Determine the (x, y) coordinate at the center of the cell enclosing the given text.  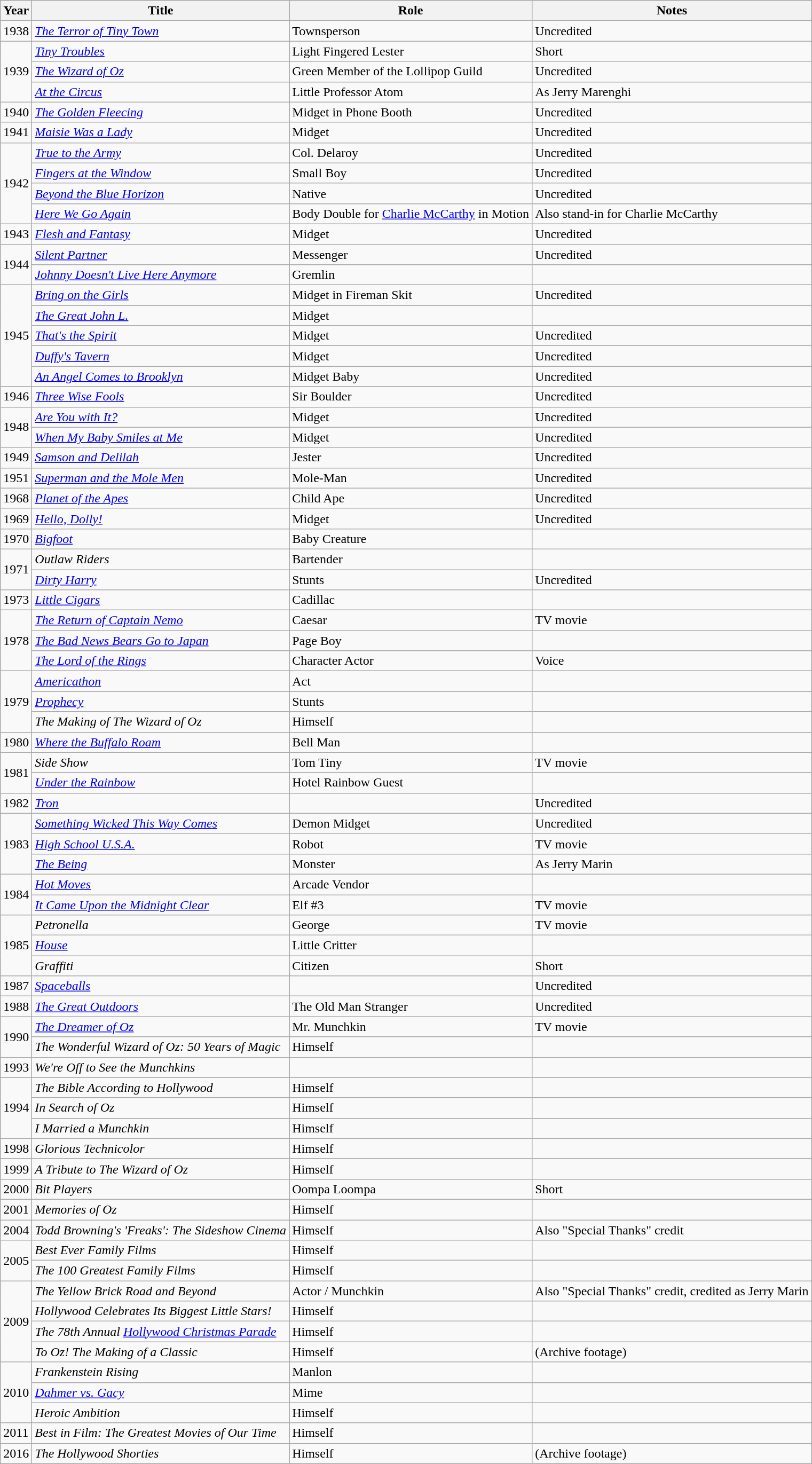
Elf #3 (411, 905)
Character Actor (411, 661)
As Jerry Marin (672, 864)
1984 (16, 894)
Are You with It? (161, 417)
Townsperson (411, 31)
1942 (16, 183)
The Old Man Stranger (411, 1006)
Here We Go Again (161, 214)
Cadillac (411, 600)
A Tribute to The Wizard of Oz (161, 1169)
Maisie Was a Lady (161, 132)
Americathon (161, 681)
Memories of Oz (161, 1209)
1939 (16, 72)
1948 (16, 427)
At the Circus (161, 92)
Duffy's Tavern (161, 356)
The Yellow Brick Road and Beyond (161, 1291)
Monster (411, 864)
1993 (16, 1067)
1985 (16, 946)
Also "Special Thanks" credit (672, 1230)
Mole-Man (411, 478)
1988 (16, 1006)
1944 (16, 265)
Midget Baby (411, 376)
Caesar (411, 620)
Sir Boulder (411, 397)
Hotel Rainbow Guest (411, 783)
Arcade Vendor (411, 884)
Notes (672, 11)
The 100 Greatest Family Films (161, 1271)
The Lord of the Rings (161, 661)
Silent Partner (161, 255)
Best Ever Family Films (161, 1250)
Heroic Ambition (161, 1413)
Little Cigars (161, 600)
Year (16, 11)
The Return of Captain Nemo (161, 620)
Tiny Troubles (161, 51)
Bell Man (411, 742)
Hollywood Celebrates Its Biggest Little Stars! (161, 1311)
1987 (16, 986)
2011 (16, 1433)
The Wonderful Wizard of Oz: 50 Years of Magic (161, 1047)
1945 (16, 336)
1943 (16, 234)
Act (411, 681)
An Angel Comes to Brooklyn (161, 376)
True to the Army (161, 153)
1941 (16, 132)
1971 (16, 569)
Midget in Fireman Skit (411, 295)
I Married a Munchkin (161, 1128)
Also "Special Thanks" credit, credited as Jerry Marin (672, 1291)
The 78th Annual Hollywood Christmas Parade (161, 1332)
The Hollywood Shorties (161, 1453)
Three Wise Fools (161, 397)
1994 (16, 1108)
As Jerry Marenghi (672, 92)
Bigfoot (161, 539)
Hello, Dolly! (161, 518)
Planet of the Apes (161, 498)
Superman and the Mole Men (161, 478)
Also stand-in for Charlie McCarthy (672, 214)
The Being (161, 864)
1990 (16, 1037)
2005 (16, 1261)
Role (411, 11)
1938 (16, 31)
1951 (16, 478)
2004 (16, 1230)
The Wizard of Oz (161, 72)
Child Ape (411, 498)
The Making of The Wizard of Oz (161, 722)
Baby Creature (411, 539)
Beyond the Blue Horizon (161, 193)
Midget in Phone Booth (411, 112)
Title (161, 11)
Tron (161, 803)
2000 (16, 1189)
Samson and Delilah (161, 458)
1969 (16, 518)
The Bible According to Hollywood (161, 1088)
Little Professor Atom (411, 92)
Prophecy (161, 702)
Spaceballs (161, 986)
Tom Tiny (411, 762)
Col. Delaroy (411, 153)
In Search of Oz (161, 1108)
1979 (16, 702)
Jester (411, 458)
1978 (16, 641)
Green Member of the Lollipop Guild (411, 72)
House (161, 946)
The Terror of Tiny Town (161, 31)
That's the Spirit (161, 336)
1968 (16, 498)
Dahmer vs. Gacy (161, 1392)
We're Off to See the Munchkins (161, 1067)
Where the Buffalo Roam (161, 742)
The Dreamer of Oz (161, 1027)
Graffiti (161, 966)
2010 (16, 1392)
1983 (16, 844)
Bring on the Girls (161, 295)
Manlon (411, 1372)
Native (411, 193)
The Great John L. (161, 316)
Best in Film: The Greatest Movies of Our Time (161, 1433)
Page Boy (411, 641)
Mime (411, 1392)
Light Fingered Lester (411, 51)
1999 (16, 1169)
Frankenstein Rising (161, 1372)
Oompa Loompa (411, 1189)
1973 (16, 600)
Todd Browning's 'Freaks': The Sideshow Cinema (161, 1230)
1980 (16, 742)
2016 (16, 1453)
Fingers at the Window (161, 173)
Outlaw Riders (161, 559)
It Came Upon the Midnight Clear (161, 905)
Under the Rainbow (161, 783)
1949 (16, 458)
Citizen (411, 966)
Petronella (161, 925)
The Great Outdoors (161, 1006)
Little Critter (411, 946)
Actor / Munchkin (411, 1291)
1981 (16, 773)
Glorious Technicolor (161, 1148)
Something Wicked This Way Comes (161, 823)
The Bad News Bears Go to Japan (161, 641)
1970 (16, 539)
1946 (16, 397)
Body Double for Charlie McCarthy in Motion (411, 214)
1940 (16, 112)
Bartender (411, 559)
2009 (16, 1321)
Side Show (161, 762)
Mr. Munchkin (411, 1027)
George (411, 925)
Flesh and Fantasy (161, 234)
The Golden Fleecing (161, 112)
1982 (16, 803)
2001 (16, 1209)
When My Baby Smiles at Me (161, 437)
Messenger (411, 255)
Small Boy (411, 173)
Dirty Harry (161, 579)
Voice (672, 661)
Johnny Doesn't Live Here Anymore (161, 275)
Bit Players (161, 1189)
To Oz! The Making of a Classic (161, 1352)
Hot Moves (161, 884)
1998 (16, 1148)
High School U.S.A. (161, 844)
Gremlin (411, 275)
Robot (411, 844)
Demon Midget (411, 823)
